Identify which cell holds the provided text, then report its (x, y) central coordinate. 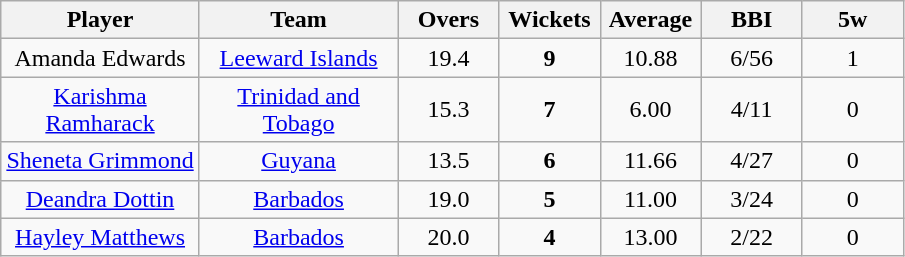
9 (550, 58)
5 (550, 199)
20.0 (448, 237)
4/27 (752, 161)
10.88 (650, 58)
6.00 (650, 110)
11.66 (650, 161)
11.00 (650, 199)
13.00 (650, 237)
Trinidad and Tobago (298, 110)
6 (550, 161)
7 (550, 110)
BBI (752, 20)
5w (852, 20)
Sheneta Grimmond (100, 161)
2/22 (752, 237)
Player (100, 20)
6/56 (752, 58)
Team (298, 20)
Amanda Edwards (100, 58)
Overs (448, 20)
Wickets (550, 20)
Average (650, 20)
4/11 (752, 110)
Leeward Islands (298, 58)
Deandra Dottin (100, 199)
3/24 (752, 199)
19.0 (448, 199)
4 (550, 237)
Hayley Matthews (100, 237)
15.3 (448, 110)
Guyana (298, 161)
13.5 (448, 161)
Karishma Ramharack (100, 110)
19.4 (448, 58)
1 (852, 58)
